Search for the cell housing the specified text and yield its (x, y) center coordinate. 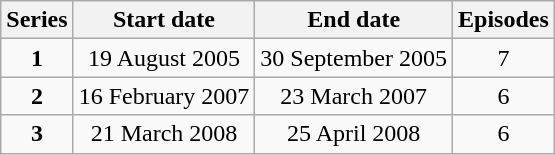
Start date (164, 20)
3 (37, 134)
23 March 2007 (354, 96)
21 March 2008 (164, 134)
30 September 2005 (354, 58)
7 (504, 58)
End date (354, 20)
Series (37, 20)
25 April 2008 (354, 134)
19 August 2005 (164, 58)
16 February 2007 (164, 96)
Episodes (504, 20)
1 (37, 58)
2 (37, 96)
